For the text-containing cell, return its midpoint in [X, Y] coordinate format. 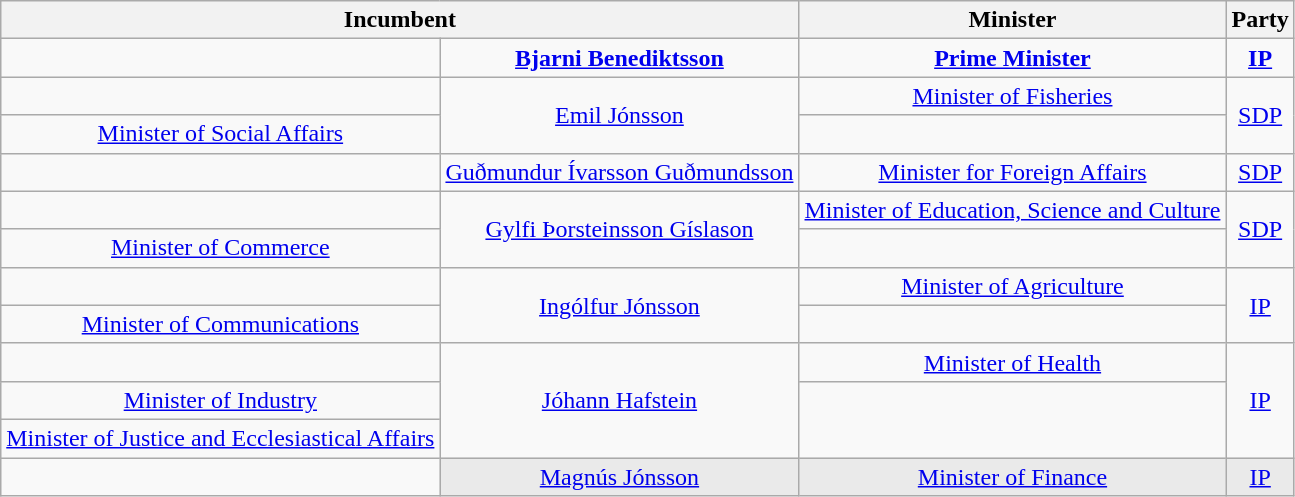
Minister of Agriculture [1012, 286]
Minister of Education, Science and Culture [1012, 210]
Minister of Fisheries [1012, 96]
Minister of Commerce [220, 248]
Bjarni Benediktsson [620, 58]
Minister of Social Affairs [220, 134]
Emil Jónsson [620, 115]
Prime Minister [1012, 58]
Minister for Foreign Affairs [1012, 172]
Gylfi Þorsteinsson Gíslason [620, 229]
Minister of Health [1012, 362]
Jóhann Hafstein [620, 400]
Minister of Communications [220, 324]
Guðmundur Ívarsson Guðmundsson [620, 172]
Minister [1012, 20]
Magnús Jónsson [620, 477]
Minister of Industry [220, 400]
Minister of Justice and Ecclesiastical Affairs [220, 438]
Minister of Finance [1012, 477]
Party [1260, 20]
Incumbent [400, 20]
Ingólfur Jónsson [620, 305]
